From the cell containing the given text, extract its center point as (X, Y) coordinate. 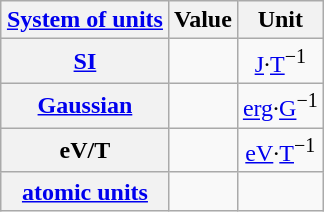
Gaussian (84, 106)
J·T−1 (280, 62)
System of units (84, 20)
SI (84, 62)
erg·G−1 (280, 106)
eV/T (84, 150)
Unit (280, 20)
eV·T−1 (280, 150)
atomic units (84, 191)
Value (202, 20)
